Identify which cell holds the provided text, then report its [x, y] central coordinate. 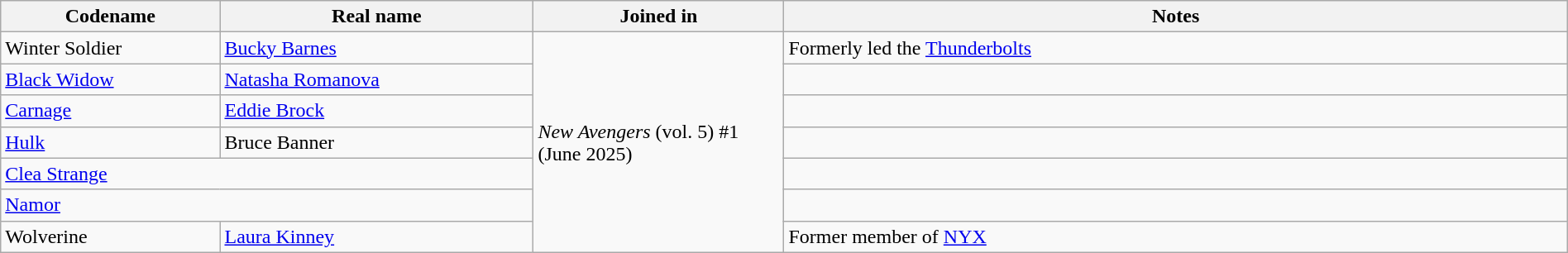
Notes [1176, 17]
Eddie Brock [377, 111]
Laura Kinney [377, 236]
Bruce Banner [377, 142]
New Avengers (vol. 5) #1 (June 2025) [658, 142]
Winter Soldier [111, 48]
Black Widow [111, 79]
Bucky Barnes [377, 48]
Carnage [111, 111]
Formerly led the Thunderbolts [1176, 48]
Clea Strange [267, 174]
Former member of NYX [1176, 236]
Joined in [658, 17]
Namor [267, 205]
Real name [377, 17]
Natasha Romanova [377, 79]
Wolverine [111, 236]
Hulk [111, 142]
Codename [111, 17]
